From the cell containing the given text, extract its center point as [X, Y] coordinate. 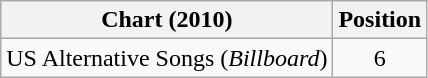
US Alternative Songs (Billboard) [167, 58]
6 [380, 58]
Chart (2010) [167, 20]
Position [380, 20]
